Output the (X, Y) coordinate of the center of the cell containing the given text.  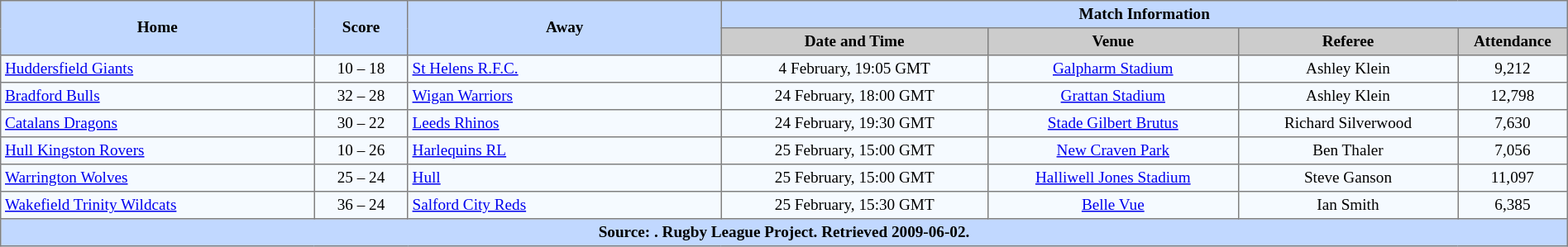
New Craven Park (1113, 150)
4 February, 19:05 GMT (854, 69)
10 – 18 (361, 69)
Away (564, 28)
Warrington Wolves (157, 178)
Date and Time (854, 41)
7,056 (1513, 150)
30 – 22 (361, 124)
11,097 (1513, 178)
Attendance (1513, 41)
Hull (564, 178)
Leeds Rhinos (564, 124)
Catalans Dragons (157, 124)
St Helens R.F.C. (564, 69)
7,630 (1513, 124)
Steve Ganson (1348, 178)
Galpharm Stadium (1113, 69)
25 February, 15:30 GMT (854, 205)
Belle Vue (1113, 205)
12,798 (1513, 96)
Match Information (1145, 15)
Grattan Stadium (1113, 96)
Venue (1113, 41)
24 February, 18:00 GMT (854, 96)
Referee (1348, 41)
32 – 28 (361, 96)
Salford City Reds (564, 205)
Halliwell Jones Stadium (1113, 178)
Stade Gilbert Brutus (1113, 124)
25 – 24 (361, 178)
10 – 26 (361, 150)
Wakefield Trinity Wildcats (157, 205)
36 – 24 (361, 205)
Hull Kingston Rovers (157, 150)
Huddersfield Giants (157, 69)
Home (157, 28)
Ben Thaler (1348, 150)
Bradford Bulls (157, 96)
9,212 (1513, 69)
24 February, 19:30 GMT (854, 124)
Score (361, 28)
Wigan Warriors (564, 96)
Harlequins RL (564, 150)
6,385 (1513, 205)
Richard Silverwood (1348, 124)
Source: . Rugby League Project. Retrieved 2009-06-02. (784, 233)
Ian Smith (1348, 205)
